Extract the [x, y] coordinate from the center of the cell holding the provided text.  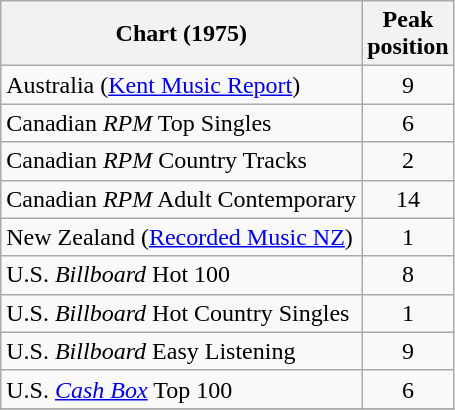
Canadian RPM Country Tracks [182, 161]
Canadian RPM Adult Contemporary [182, 199]
2 [408, 161]
14 [408, 199]
Canadian RPM Top Singles [182, 123]
New Zealand (Recorded Music NZ) [182, 237]
Chart (1975) [182, 34]
Peakposition [408, 34]
Australia (Kent Music Report) [182, 85]
U.S. Cash Box Top 100 [182, 389]
8 [408, 275]
U.S. Billboard Easy Listening [182, 351]
U.S. Billboard Hot 100 [182, 275]
U.S. Billboard Hot Country Singles [182, 313]
